Detect which cell encompasses the target text, then output its (X, Y) center coordinate. 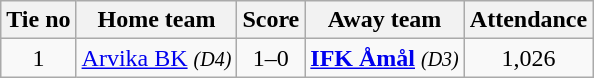
1,026 (528, 58)
1 (38, 58)
Score (271, 20)
1–0 (271, 58)
Attendance (528, 20)
IFK Åmål (D3) (384, 58)
Arvika BK (D4) (156, 58)
Home team (156, 20)
Tie no (38, 20)
Away team (384, 20)
